Locate the cell with the specified text and output its [X, Y] center coordinate. 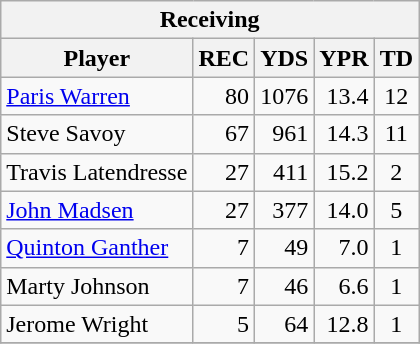
REC [224, 58]
377 [284, 210]
TD [396, 58]
49 [284, 248]
67 [224, 134]
Quinton Ganther [97, 248]
Travis Latendresse [97, 172]
14.3 [344, 134]
15.2 [344, 172]
6.6 [344, 286]
Paris Warren [97, 96]
YDS [284, 58]
13.4 [344, 96]
7.0 [344, 248]
961 [284, 134]
14.0 [344, 210]
Steve Savoy [97, 134]
Jerome Wright [97, 324]
Player [97, 58]
64 [284, 324]
411 [284, 172]
11 [396, 134]
46 [284, 286]
John Madsen [97, 210]
YPR [344, 58]
1076 [284, 96]
Receiving [210, 20]
12.8 [344, 324]
Marty Johnson [97, 286]
2 [396, 172]
80 [224, 96]
12 [396, 96]
